Provide the [X, Y] coordinate of the cell's center where the given text is located.  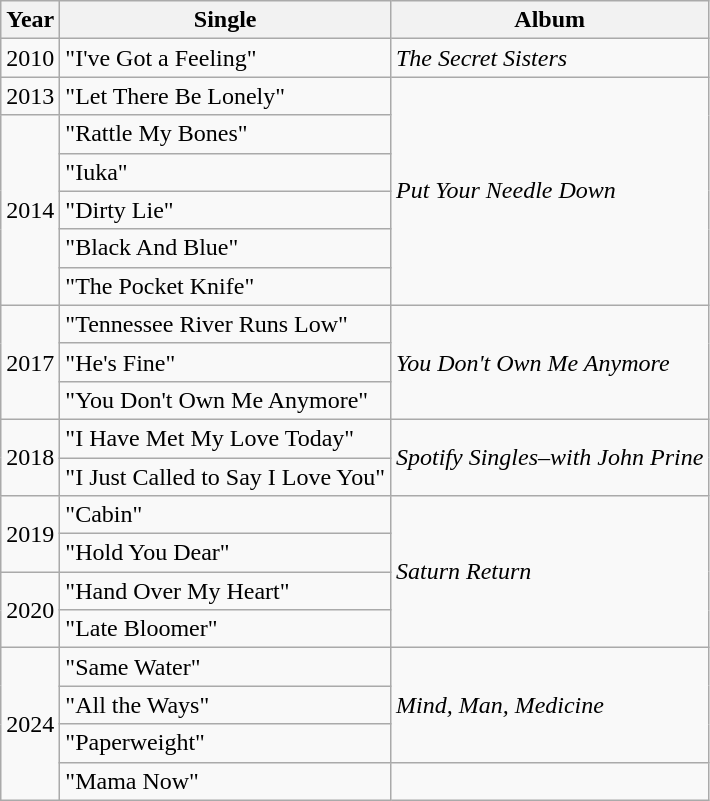
Single [226, 20]
2024 [30, 724]
2013 [30, 96]
The Secret Sisters [549, 58]
"Cabin" [226, 515]
"Iuka" [226, 172]
"Hold You Dear" [226, 553]
"I've Got a Feeling" [226, 58]
2010 [30, 58]
"You Don't Own Me Anymore" [226, 400]
"Same Water" [226, 667]
"Dirty Lie" [226, 210]
"I Just Called to Say I Love You" [226, 477]
"Late Bloomer" [226, 629]
2017 [30, 362]
Album [549, 20]
Spotify Singles–with John Prine [549, 457]
2019 [30, 534]
2014 [30, 210]
Put Your Needle Down [549, 191]
"Let There Be Lonely" [226, 96]
2020 [30, 610]
2018 [30, 457]
You Don't Own Me Anymore [549, 362]
"Tennessee River Runs Low" [226, 324]
"Paperweight" [226, 743]
Year [30, 20]
"Rattle My Bones" [226, 134]
"All the Ways" [226, 705]
Saturn Return [549, 572]
Mind, Man, Medicine [549, 705]
"Black And Blue" [226, 248]
"I Have Met My Love Today" [226, 438]
"Mama Now" [226, 781]
"Hand Over My Heart" [226, 591]
"He's Fine" [226, 362]
"The Pocket Knife" [226, 286]
